Output the (x, y) coordinate of the center of the cell containing the given text.  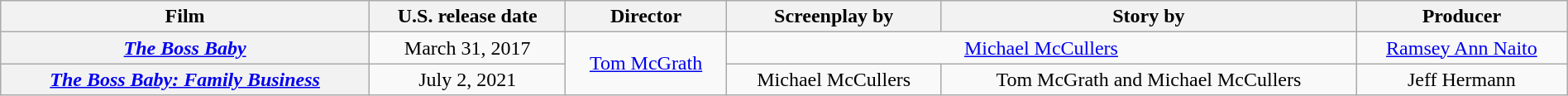
Jeff Hermann (1462, 79)
Tom McGrath (646, 64)
Producer (1462, 17)
March 31, 2017 (466, 48)
July 2, 2021 (466, 79)
Director (646, 17)
Story by (1148, 17)
Tom McGrath and Michael McCullers (1148, 79)
Film (185, 17)
Ramsey Ann Naito (1462, 48)
The Boss Baby: Family Business (185, 79)
The Boss Baby (185, 48)
U.S. release date (466, 17)
Screenplay by (834, 17)
